Extract the [X, Y] coordinate from the center of the cell holding the provided text.  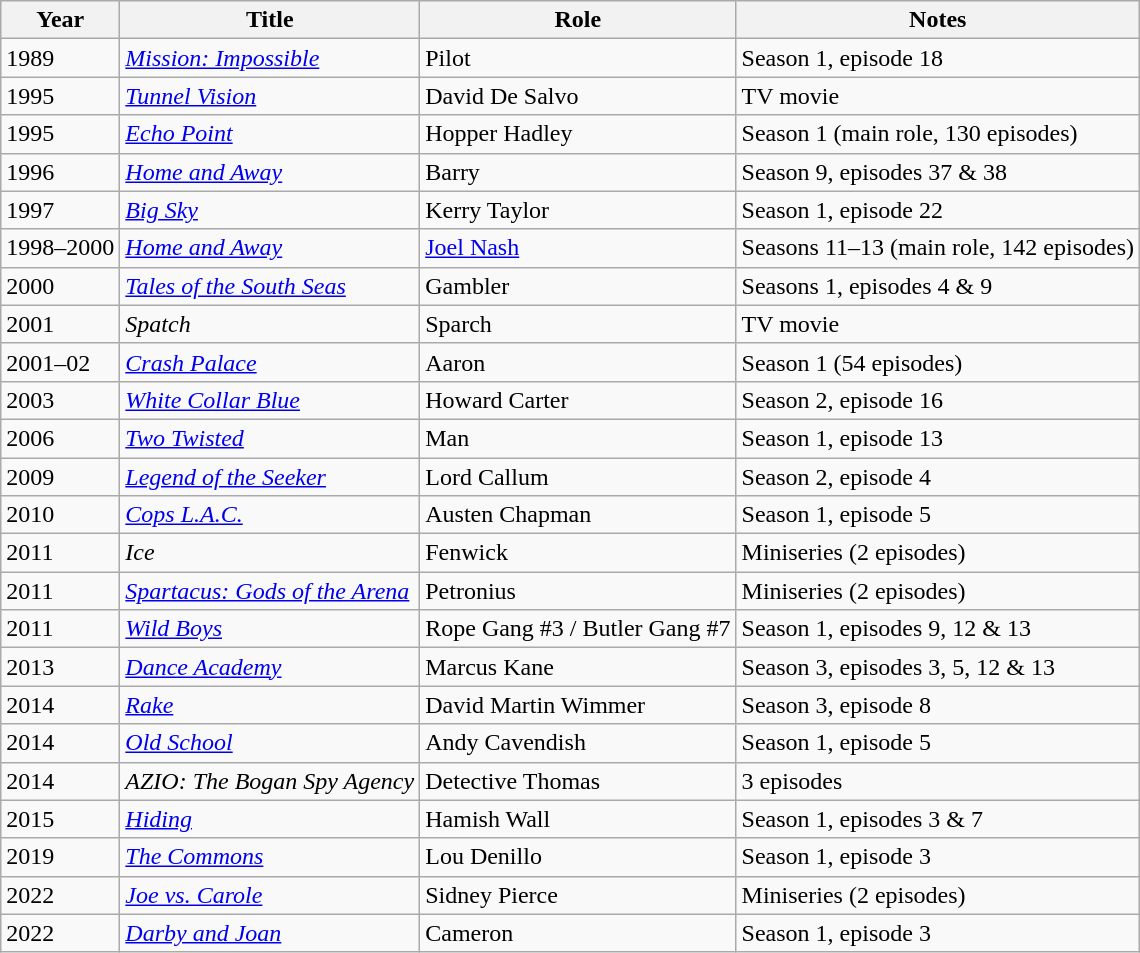
Title [270, 20]
Wild Boys [270, 629]
Hopper Hadley [578, 134]
Hamish Wall [578, 819]
2003 [60, 400]
The Commons [270, 857]
2006 [60, 438]
1997 [60, 210]
Rope Gang #3 / Butler Gang #7 [578, 629]
Barry [578, 172]
2009 [60, 477]
Season 1, episode 13 [938, 438]
Notes [938, 20]
AZIO: The Bogan Spy Agency [270, 781]
Season 9, episodes 37 & 38 [938, 172]
Big Sky [270, 210]
Season 3, episodes 3, 5, 12 & 13 [938, 667]
Darby and Joan [270, 933]
White Collar Blue [270, 400]
Cops L.A.C. [270, 515]
2000 [60, 286]
Sparch [578, 324]
Two Twisted [270, 438]
Season 3, episode 8 [938, 705]
2010 [60, 515]
Season 2, episode 4 [938, 477]
2001–02 [60, 362]
Ice [270, 553]
1998–2000 [60, 248]
Fenwick [578, 553]
Dance Academy [270, 667]
Seasons 11–13 (main role, 142 episodes) [938, 248]
Man [578, 438]
Spatch [270, 324]
David Martin Wimmer [578, 705]
Hiding [270, 819]
Tunnel Vision [270, 96]
Lord Callum [578, 477]
Role [578, 20]
David De Salvo [578, 96]
Legend of the Seeker [270, 477]
1996 [60, 172]
Pilot [578, 58]
Season 1, episodes 3 & 7 [938, 819]
Spartacus: Gods of the Arena [270, 591]
Rake [270, 705]
Year [60, 20]
Echo Point [270, 134]
Joel Nash [578, 248]
Lou Denillo [578, 857]
Season 1, episode 18 [938, 58]
Old School [270, 743]
Season 1, episode 22 [938, 210]
Gambler [578, 286]
Tales of the South Seas [270, 286]
2015 [60, 819]
2001 [60, 324]
Aaron [578, 362]
Cameron [578, 933]
Season 2, episode 16 [938, 400]
Sidney Pierce [578, 895]
Marcus Kane [578, 667]
2019 [60, 857]
Andy Cavendish [578, 743]
Crash Palace [270, 362]
Howard Carter [578, 400]
Seasons 1, episodes 4 & 9 [938, 286]
3 episodes [938, 781]
Season 1 (54 episodes) [938, 362]
Season 1 (main role, 130 episodes) [938, 134]
2013 [60, 667]
1989 [60, 58]
Joe vs. Carole [270, 895]
Season 1, episodes 9, 12 & 13 [938, 629]
Kerry Taylor [578, 210]
Mission: Impossible [270, 58]
Detective Thomas [578, 781]
Petronius [578, 591]
Austen Chapman [578, 515]
